Scan for the cell matching the given text and deliver its (x, y) coordinate at center. 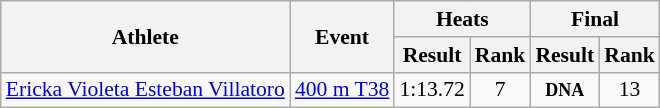
1:13.72 (432, 90)
DNA (564, 90)
7 (500, 90)
13 (630, 90)
400 m T38 (342, 90)
Heats (462, 19)
Ericka Violeta Esteban Villatoro (146, 90)
Event (342, 36)
Athlete (146, 36)
Final (594, 19)
